Determine the [X, Y] coordinate at the center of the cell enclosing the given text.  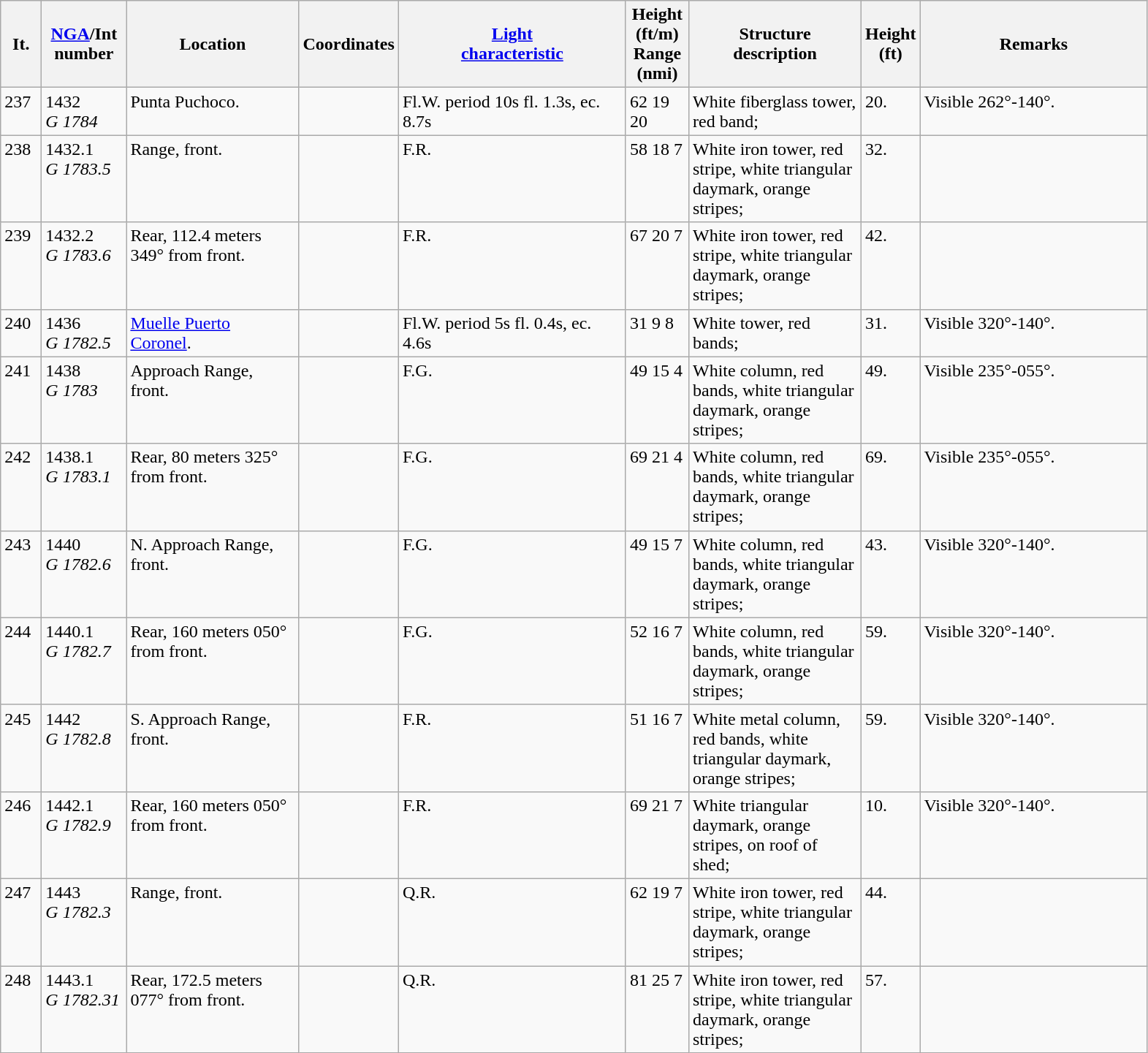
1432G 1784 [84, 111]
1442.1G 1782.9 [84, 835]
Height (ft/m)Range (nmi) [657, 44]
1432.1G 1783.5 [84, 178]
52 16 7 [657, 661]
20. [891, 111]
245 [21, 748]
1438.1G 1783.1 [84, 487]
239 [21, 266]
44. [891, 922]
1436G 1782.5 [84, 333]
57. [891, 1010]
240 [21, 333]
51 16 7 [657, 748]
49 15 7 [657, 574]
Fl.W. period 5s fl. 0.4s, ec. 4.6s [512, 333]
58 18 7 [657, 178]
White metal column, red bands, white triangular daymark, orange stripes; [775, 748]
67 20 7 [657, 266]
31 9 8 [657, 333]
Height (ft) [891, 44]
White fiberglass tower, red band; [775, 111]
246 [21, 835]
Coordinates [349, 44]
1440.1G 1782.7 [84, 661]
It. [21, 44]
1443.1G 1782.31 [84, 1010]
62 19 7 [657, 922]
1443G 1782.3 [84, 922]
Lightcharacteristic [512, 44]
237 [21, 111]
1440G 1782.6 [84, 574]
Fl.W. period 10s fl. 1.3s, ec. 8.7s [512, 111]
Rear, 112.4 meters 349° from front. [213, 266]
247 [21, 922]
248 [21, 1010]
1442G 1782.8 [84, 748]
31. [891, 333]
1438G 1783 [84, 400]
69. [891, 487]
43. [891, 574]
49. [891, 400]
Muelle Puerto Coronel. [213, 333]
NGA/Intnumber [84, 44]
10. [891, 835]
Location [213, 44]
241 [21, 400]
62 19 20 [657, 111]
Remarks [1033, 44]
White triangular daymark, orange stripes, on roof of shed; [775, 835]
N. Approach Range, front. [213, 574]
Rear, 172.5 meters 077° from front. [213, 1010]
Structuredescription [775, 44]
White tower, red bands; [775, 333]
243 [21, 574]
Approach Range, front. [213, 400]
69 21 4 [657, 487]
32. [891, 178]
69 21 7 [657, 835]
1432.2G 1783.6 [84, 266]
Visible 262°-140°. [1033, 111]
244 [21, 661]
242 [21, 487]
S. Approach Range, front. [213, 748]
49 15 4 [657, 400]
81 25 7 [657, 1010]
Rear, 80 meters 325° from front. [213, 487]
42. [891, 266]
238 [21, 178]
Punta Puchoco. [213, 111]
